Detect which cell encompasses the target text, then output its (x, y) center coordinate. 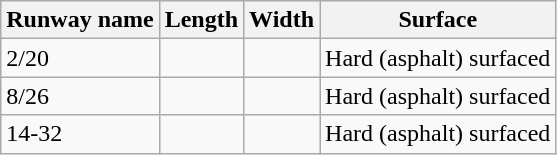
Width (282, 20)
Surface (438, 20)
8/26 (80, 96)
Runway name (80, 20)
14-32 (80, 134)
Length (201, 20)
2/20 (80, 58)
